Output the (x, y) coordinate of the center of the cell containing the given text.  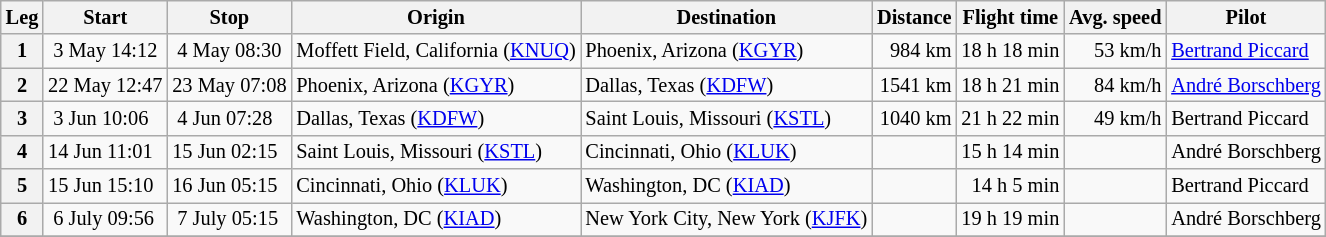
16 Jun 05:15 (229, 186)
21 h 22 min (1011, 118)
Distance (914, 17)
4 May 08:30 (229, 51)
6 (22, 219)
Start (105, 17)
6 July 09:56 (105, 219)
49 km/h (1115, 118)
Leg (22, 17)
22 May 12:47 (105, 85)
5 (22, 186)
Flight time (1011, 17)
Stop (229, 17)
3 (22, 118)
7 July 05:15 (229, 219)
Origin (436, 17)
53 km/h (1115, 51)
3 Jun 10:06 (105, 118)
4 Jun 07:28 (229, 118)
2 (22, 85)
18 h 18 min (1011, 51)
Pilot (1246, 17)
New York City, New York (KJFK) (726, 219)
14 Jun 11:01 (105, 152)
1040 km (914, 118)
18 h 21 min (1011, 85)
4 (22, 152)
84 km/h (1115, 85)
3 May 14:12 (105, 51)
15 h 14 min (1011, 152)
23 May 07:08 (229, 85)
Moffett Field, California (KNUQ) (436, 51)
15 Jun 15:10 (105, 186)
Avg. speed (1115, 17)
984 km (914, 51)
14 h 5 min (1011, 186)
19 h 19 min (1011, 219)
1541 km (914, 85)
1 (22, 51)
15 Jun 02:15 (229, 152)
Destination (726, 17)
